Capture the cell that displays the provided text and extract its (X, Y) central coordinate. 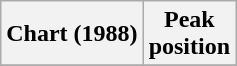
Peakposition (189, 34)
Chart (1988) (72, 34)
